Capture the cell that displays the provided text and extract its (x, y) central coordinate. 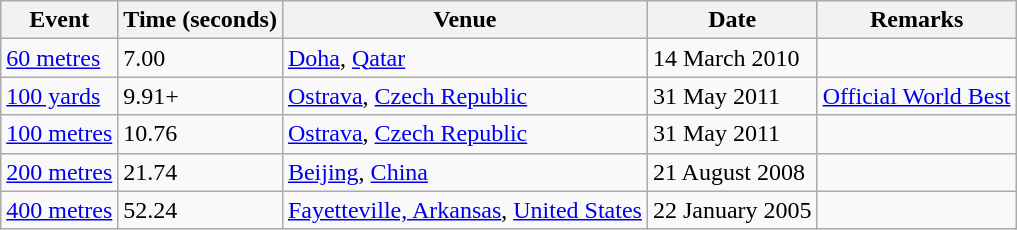
Doha, Qatar (464, 58)
9.91+ (200, 96)
7.00 (200, 58)
400 metres (60, 210)
100 metres (60, 134)
52.24 (200, 210)
100 yards (60, 96)
60 metres (60, 58)
Event (60, 20)
Venue (464, 20)
Fayetteville, Arkansas, United States (464, 210)
10.76 (200, 134)
Official World Best (916, 96)
Beijing, China (464, 172)
21 August 2008 (732, 172)
22 January 2005 (732, 210)
200 metres (60, 172)
Remarks (916, 20)
Date (732, 20)
Time (seconds) (200, 20)
21.74 (200, 172)
14 March 2010 (732, 58)
